Find where the given text appears and provide that cell's center as (x, y) coordinate. 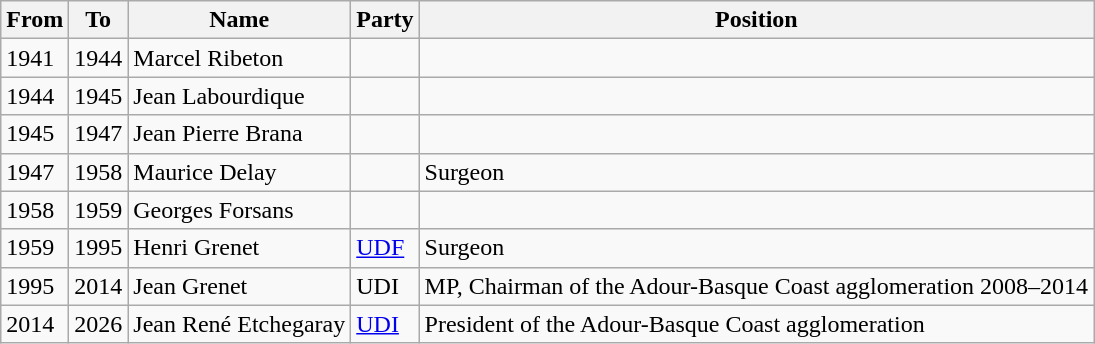
Henri Grenet (240, 248)
Jean Pierre Brana (240, 134)
From (35, 20)
Name (240, 20)
Position (756, 20)
UDF (385, 248)
Maurice Delay (240, 172)
Marcel Ribeton (240, 58)
Jean René Etchegaray (240, 324)
Jean Labourdique (240, 96)
Jean Grenet (240, 286)
2026 (98, 324)
To (98, 20)
1941 (35, 58)
MP, Chairman of the Adour-Basque Coast agglomeration 2008–2014 (756, 286)
Party (385, 20)
President of the Adour-Basque Coast agglomeration (756, 324)
Georges Forsans (240, 210)
